Return [x, y] of the center of cell containing provided text 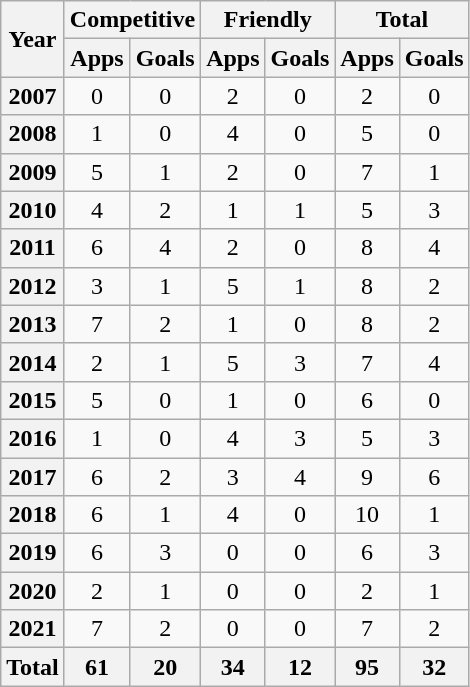
Year [33, 39]
Competitive [132, 20]
2018 [33, 515]
2016 [33, 438]
2020 [33, 591]
2021 [33, 629]
2014 [33, 362]
2010 [33, 210]
34 [233, 667]
2015 [33, 400]
95 [367, 667]
20 [166, 667]
2017 [33, 477]
2007 [33, 96]
2008 [33, 134]
2011 [33, 248]
2013 [33, 324]
2009 [33, 172]
9 [367, 477]
10 [367, 515]
32 [434, 667]
12 [300, 667]
2012 [33, 286]
61 [96, 667]
Friendly [268, 20]
2019 [33, 553]
